From the cell containing the given text, extract its center point as [x, y] coordinate. 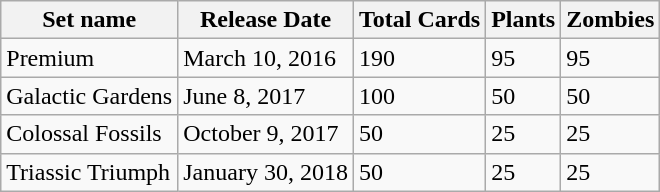
Set name [90, 20]
Triassic Triumph [90, 172]
Zombies [610, 20]
January 30, 2018 [266, 172]
October 9, 2017 [266, 134]
Release Date [266, 20]
100 [419, 96]
Total Cards [419, 20]
Premium [90, 58]
June 8, 2017 [266, 96]
Galactic Gardens [90, 96]
190 [419, 58]
Colossal Fossils [90, 134]
March 10, 2016 [266, 58]
Plants [524, 20]
